Return the [X, Y] coordinate for the center point of the cell that contains the specified text.  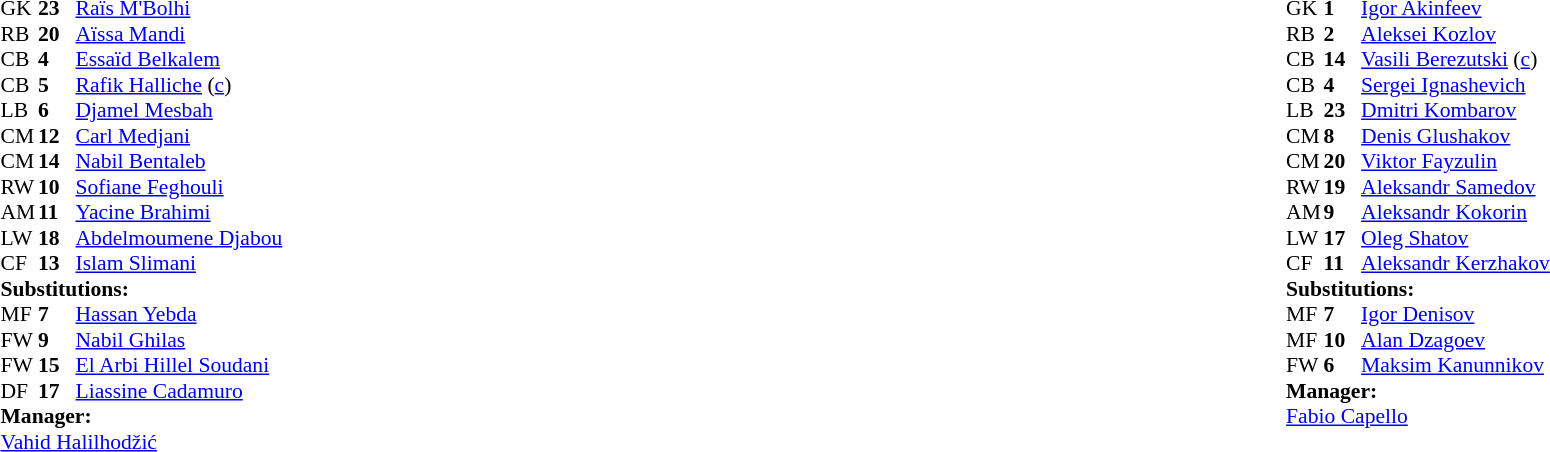
Viktor Fayzulin [1456, 161]
12 [57, 136]
Aleksandr Kokorin [1456, 213]
Sergei Ignashevich [1456, 85]
Aïssa Mandi [180, 34]
Yacine Brahimi [180, 213]
Aleksandr Samedov [1456, 187]
23 [1343, 111]
Djamel Mesbah [180, 111]
18 [57, 238]
2 [1343, 34]
8 [1343, 136]
13 [57, 263]
Maksim Kanunnikov [1456, 365]
Liassine Cadamuro [180, 391]
Nabil Bentaleb [180, 161]
Denis Glushakov [1456, 136]
Islam Slimani [180, 263]
Vasili Berezutski (c) [1456, 59]
Fabio Capello [1418, 417]
Sofiane Feghouli [180, 187]
DF [19, 391]
Alan Dzagoev [1456, 340]
Carl Medjani [180, 136]
5 [57, 85]
Aleksandr Kerzhakov [1456, 263]
Oleg Shatov [1456, 238]
Rafik Halliche (c) [180, 85]
Aleksei Kozlov [1456, 34]
19 [1343, 187]
Abdelmoumene Djabou [180, 238]
Hassan Yebda [180, 315]
15 [57, 365]
Igor Denisov [1456, 315]
Nabil Ghilas [180, 340]
El Arbi Hillel Soudani [180, 365]
Essaïd Belkalem [180, 59]
Dmitri Kombarov [1456, 111]
